Scan for the cell matching the given text and deliver its [x, y] coordinate at center. 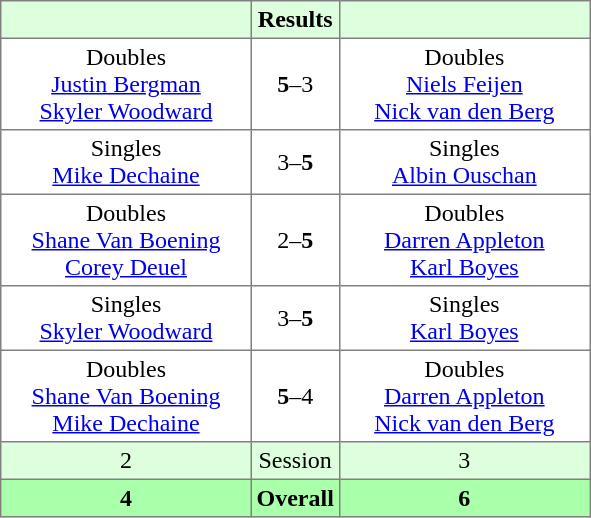
DoublesJustin BergmanSkyler Woodward [126, 84]
DoublesShane Van BoeningCorey Deuel [126, 240]
DoublesDarren AppletonKarl Boyes [464, 240]
2–5 [295, 240]
DoublesShane Van BoeningMike Dechaine [126, 396]
5–4 [295, 396]
DoublesNiels FeijenNick van den Berg [464, 84]
3 [464, 461]
4 [126, 498]
Results [295, 20]
SinglesSkyler Woodward [126, 318]
SinglesAlbin Ouschan [464, 162]
2 [126, 461]
SinglesMike Dechaine [126, 162]
6 [464, 498]
DoublesDarren AppletonNick van den Berg [464, 396]
5–3 [295, 84]
Overall [295, 498]
Session [295, 461]
SinglesKarl Boyes [464, 318]
